Provide the (X, Y) coordinate of the cell's center where the given text is located.  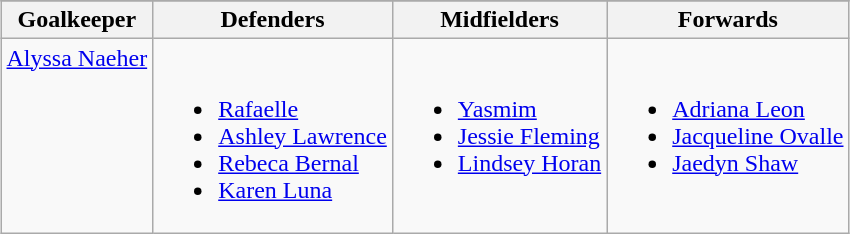
Adriana Leon Jacqueline Ovalle Jaedyn Shaw (728, 136)
Defenders (273, 20)
Goalkeeper (77, 20)
Rafaelle Ashley Lawrence Rebeca Bernal Karen Luna (273, 136)
Alyssa Naeher (77, 136)
Yasmim Jessie Fleming Lindsey Horan (499, 136)
Midfielders (499, 20)
Forwards (728, 20)
